Provide the [X, Y] coordinate of the cell's center where the given text is located.  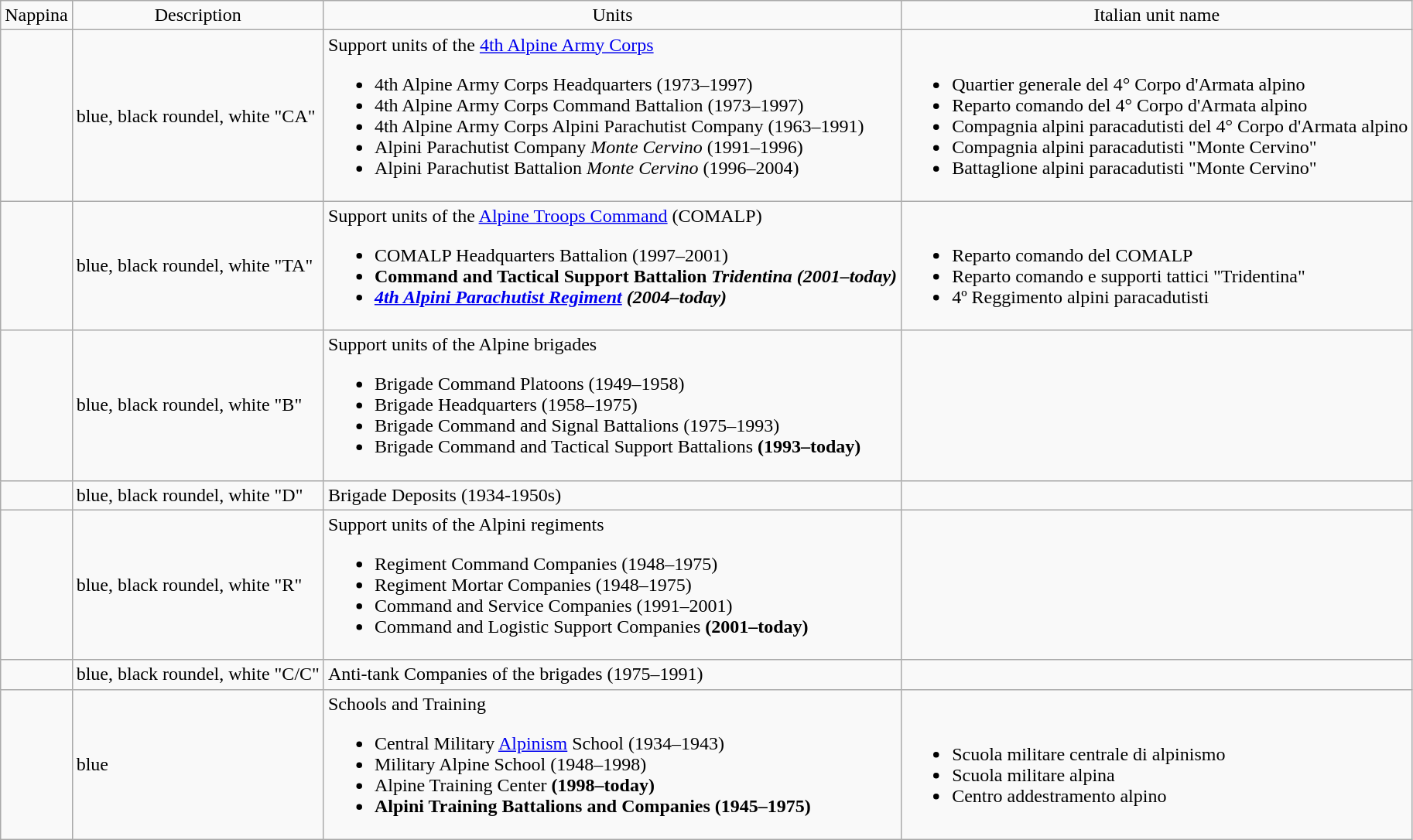
Brigade Deposits (1934-1950s) [612, 495]
Reparto comando del COMALPReparto comando e supporti tattici "Tridentina"4º Reggimento alpini paracadutisti [1157, 266]
Scuola militare centrale di alpinismoScuola militare alpinaCentro addestramento alpino [1157, 764]
Description [198, 15]
Units [612, 15]
blue, black roundel, white "CA" [198, 116]
blue, black roundel, white "C/C" [198, 674]
Anti-tank Companies of the brigades (1975–1991) [612, 674]
Nappina [36, 15]
blue [198, 764]
blue, black roundel, white "TA" [198, 266]
blue, black roundel, white "D" [198, 495]
blue, black roundel, white "B" [198, 405]
Italian unit name [1157, 15]
blue, black roundel, white "R" [198, 585]
